Locate the cell with the specified text and output its [X, Y] center coordinate. 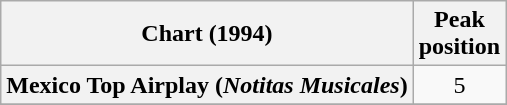
Mexico Top Airplay (Notitas Musicales) [207, 85]
Chart (1994) [207, 34]
Peakposition [459, 34]
5 [459, 85]
